Capture the cell that displays the provided text and extract its [X, Y] central coordinate. 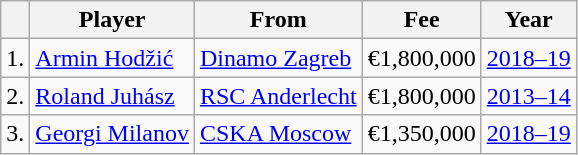
3. [16, 134]
From [278, 20]
Player [112, 20]
Year [528, 20]
Armin Hodžić [112, 58]
€1,350,000 [422, 134]
Fee [422, 20]
RSC Anderlecht [278, 96]
Roland Juhász [112, 96]
Dinamo Zagreb [278, 58]
2013–14 [528, 96]
CSKA Moscow [278, 134]
Georgi Milanov [112, 134]
2. [16, 96]
1. [16, 58]
